Extract the (X, Y) coordinate from the center of the cell holding the provided text.  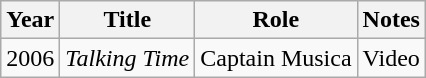
Video (391, 58)
Captain Musica (276, 58)
Talking Time (128, 58)
2006 (30, 58)
Notes (391, 20)
Title (128, 20)
Role (276, 20)
Year (30, 20)
